Return the (x, y) coordinate for the center point of the cell that contains the specified text.  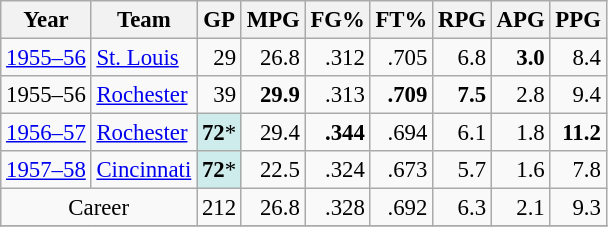
9.3 (578, 208)
6.8 (462, 58)
FT% (402, 20)
RPG (462, 20)
PPG (578, 20)
3.0 (520, 58)
2.8 (520, 95)
.312 (338, 58)
212 (220, 208)
29.9 (273, 95)
8.4 (578, 58)
.313 (338, 95)
7.5 (462, 95)
1.8 (520, 133)
Career (99, 208)
5.7 (462, 170)
7.8 (578, 170)
.694 (402, 133)
Team (144, 20)
29.4 (273, 133)
9.4 (578, 95)
.709 (402, 95)
GP (220, 20)
FG% (338, 20)
6.1 (462, 133)
22.5 (273, 170)
MPG (273, 20)
6.3 (462, 208)
29 (220, 58)
.328 (338, 208)
Year (46, 20)
39 (220, 95)
Cincinnati (144, 170)
.344 (338, 133)
1.6 (520, 170)
.692 (402, 208)
APG (520, 20)
.705 (402, 58)
2.1 (520, 208)
1956–57 (46, 133)
St. Louis (144, 58)
.673 (402, 170)
11.2 (578, 133)
1957–58 (46, 170)
.324 (338, 170)
